Extract the (X, Y) coordinate from the center of the cell holding the provided text.  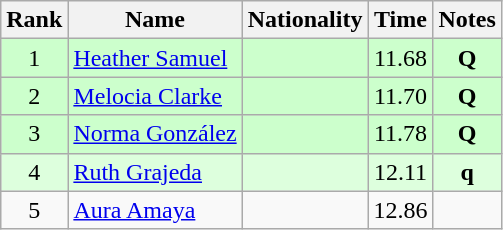
5 (34, 210)
Ruth Grajeda (155, 172)
11.78 (400, 134)
Melocia Clarke (155, 96)
11.68 (400, 58)
Nationality (305, 20)
q (467, 172)
Name (155, 20)
2 (34, 96)
Heather Samuel (155, 58)
12.11 (400, 172)
3 (34, 134)
Norma González (155, 134)
4 (34, 172)
11.70 (400, 96)
Notes (467, 20)
Aura Amaya (155, 210)
Time (400, 20)
Rank (34, 20)
12.86 (400, 210)
1 (34, 58)
